Search for the cell housing the specified text and yield its [X, Y] center coordinate. 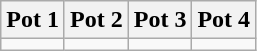
Pot 3 [160, 20]
Pot 1 [33, 20]
Pot 2 [96, 20]
Pot 4 [224, 20]
